Locate the cell with the specified text and output its (X, Y) center coordinate. 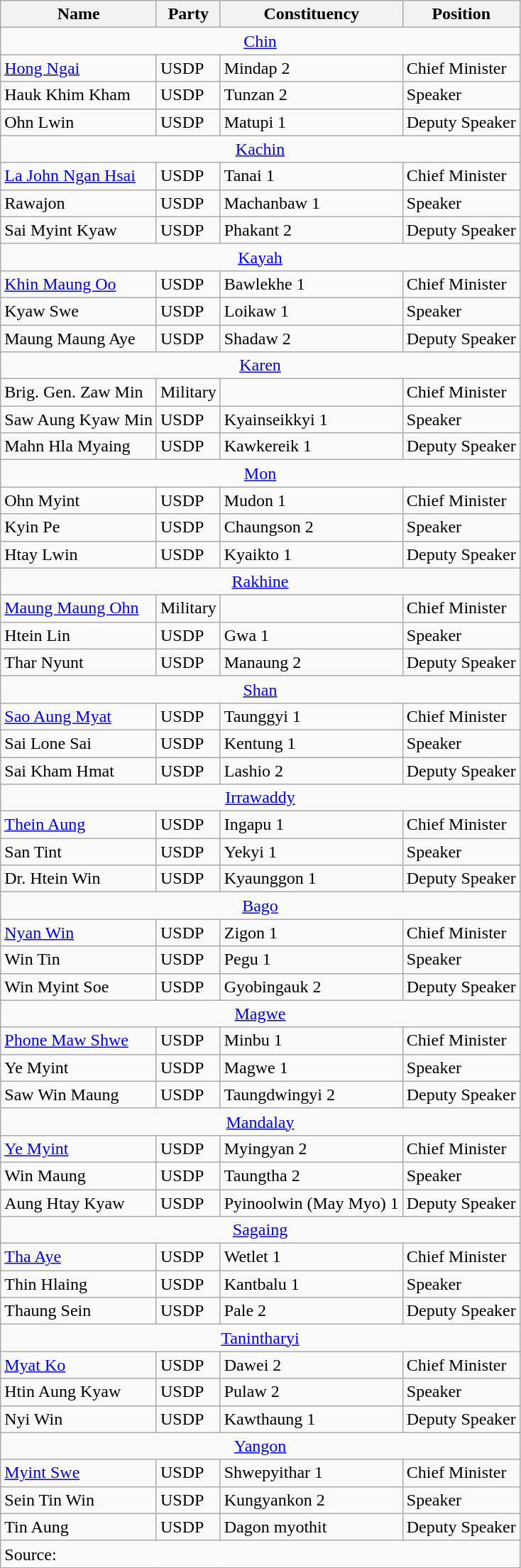
Mudon 1 (311, 500)
Minbu 1 (311, 1041)
Win Myint Soe (79, 987)
Taungtha 2 (311, 1175)
Kyin Pe (79, 527)
Phakant 2 (311, 230)
Win Maung (79, 1175)
Irrawaddy (260, 798)
Maung Maung Ohn (79, 608)
Dr. Htein Win (79, 879)
Thaung Sein (79, 1311)
Gwa 1 (311, 635)
Shwepyithar 1 (311, 1473)
Aung Htay Kyaw (79, 1203)
Rakhine (260, 581)
Taungdwingyi 2 (311, 1095)
Kungyankon 2 (311, 1500)
Yangon (260, 1446)
Hong Ngai (79, 68)
Pyinoolwin (May Myo) 1 (311, 1203)
Yekyi 1 (311, 852)
Pale 2 (311, 1311)
Myingyan 2 (311, 1148)
Tanai 1 (311, 176)
Win Tin (79, 960)
Saw Aung Kyaw Min (79, 420)
Kantbalu 1 (311, 1284)
Sai Lone Sai (79, 743)
Wetlet 1 (311, 1257)
Sai Myint Kyaw (79, 230)
Thin Hlaing (79, 1284)
Sai Kham Hmat (79, 770)
Tin Aung (79, 1527)
Nyan Win (79, 933)
San Tint (79, 852)
Thein Aung (79, 825)
Phone Maw Shwe (79, 1041)
Nyi Win (79, 1419)
Thar Nyunt (79, 662)
Htay Lwin (79, 554)
Maung Maung Aye (79, 339)
Khin Maung Oo (79, 284)
Position (461, 14)
Manaung 2 (311, 662)
La John Ngan Hsai (79, 176)
Sagaing (260, 1230)
Kawkereik 1 (311, 446)
Dawei 2 (311, 1365)
Ohn Lwin (79, 122)
Saw Win Maung (79, 1095)
Kyainseikkyi 1 (311, 420)
Myint Swe (79, 1473)
Kyaikto 1 (311, 554)
Bago (260, 906)
Magwe (260, 1014)
Mahn Hla Myaing (79, 446)
Magwe 1 (311, 1068)
Ohn Myint (79, 500)
Dagon myothit (311, 1527)
Hauk Khim Kham (79, 95)
Source: (260, 1554)
Pulaw 2 (311, 1392)
Constituency (311, 14)
Kawthaung 1 (311, 1419)
Shan (260, 689)
Bawlekhe 1 (311, 284)
Kachin (260, 149)
Tanintharyi (260, 1338)
Matupi 1 (311, 122)
Mandalay (260, 1122)
Shadaw 2 (311, 339)
Mon (260, 473)
Gyobingauk 2 (311, 987)
Kyaunggon 1 (311, 879)
Htein Lin (79, 635)
Kyaw Swe (79, 311)
Tunzan 2 (311, 95)
Pegu 1 (311, 960)
Loikaw 1 (311, 311)
Ingapu 1 (311, 825)
Rawajon (79, 203)
Lashio 2 (311, 770)
Kayah (260, 257)
Machanbaw 1 (311, 203)
Tha Aye (79, 1257)
Taunggyi 1 (311, 716)
Zigon 1 (311, 933)
Myat Ko (79, 1365)
Kentung 1 (311, 743)
Sein Tin Win (79, 1500)
Karen (260, 366)
Name (79, 14)
Chin (260, 41)
Chaungson 2 (311, 527)
Mindap 2 (311, 68)
Htin Aung Kyaw (79, 1392)
Brig. Gen. Zaw Min (79, 393)
Sao Aung Myat (79, 716)
Party (188, 14)
